Capture the cell that displays the provided text and extract its (x, y) central coordinate. 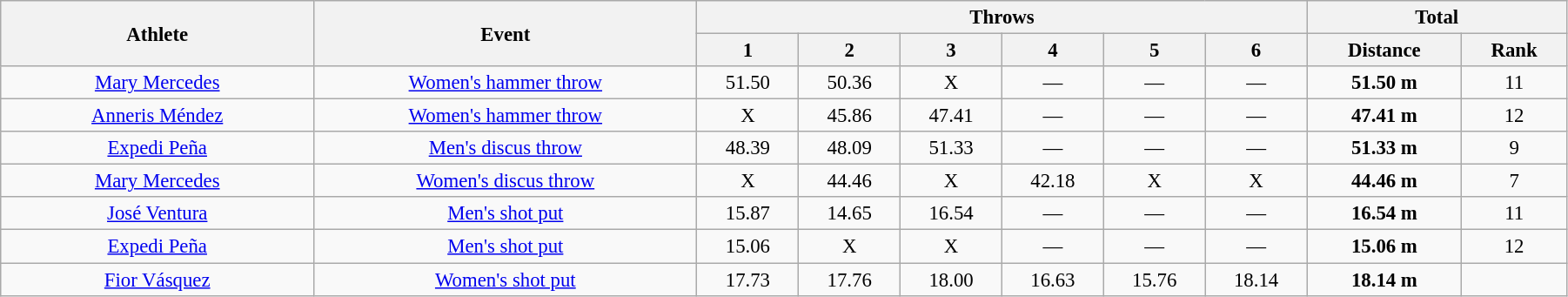
Women's discus throw (506, 181)
44.46 (849, 181)
15.76 (1154, 280)
48.39 (748, 148)
18.00 (952, 280)
7 (1514, 181)
48.09 (849, 148)
Women's shot put (506, 280)
Fior Vásquez (157, 280)
42.18 (1053, 181)
Men's discus throw (506, 148)
15.06 (748, 246)
16.54 m (1384, 213)
3 (952, 51)
Throws (1002, 17)
17.76 (849, 280)
47.41 (952, 116)
16.63 (1053, 280)
5 (1154, 51)
Event (506, 33)
9 (1514, 148)
14.65 (849, 213)
4 (1053, 51)
45.86 (849, 116)
18.14 m (1384, 280)
2 (849, 51)
18.14 (1256, 280)
44.46 m (1384, 181)
15.87 (748, 213)
Athlete (157, 33)
16.54 (952, 213)
6 (1256, 51)
51.33 (952, 148)
17.73 (748, 280)
José Ventura (157, 213)
51.33 m (1384, 148)
51.50 m (1384, 83)
15.06 m (1384, 246)
Anneris Méndez (157, 116)
Rank (1514, 51)
1 (748, 51)
50.36 (849, 83)
Total (1437, 17)
51.50 (748, 83)
47.41 m (1384, 116)
Distance (1384, 51)
